Locate the cell with the specified text and output its [x, y] center coordinate. 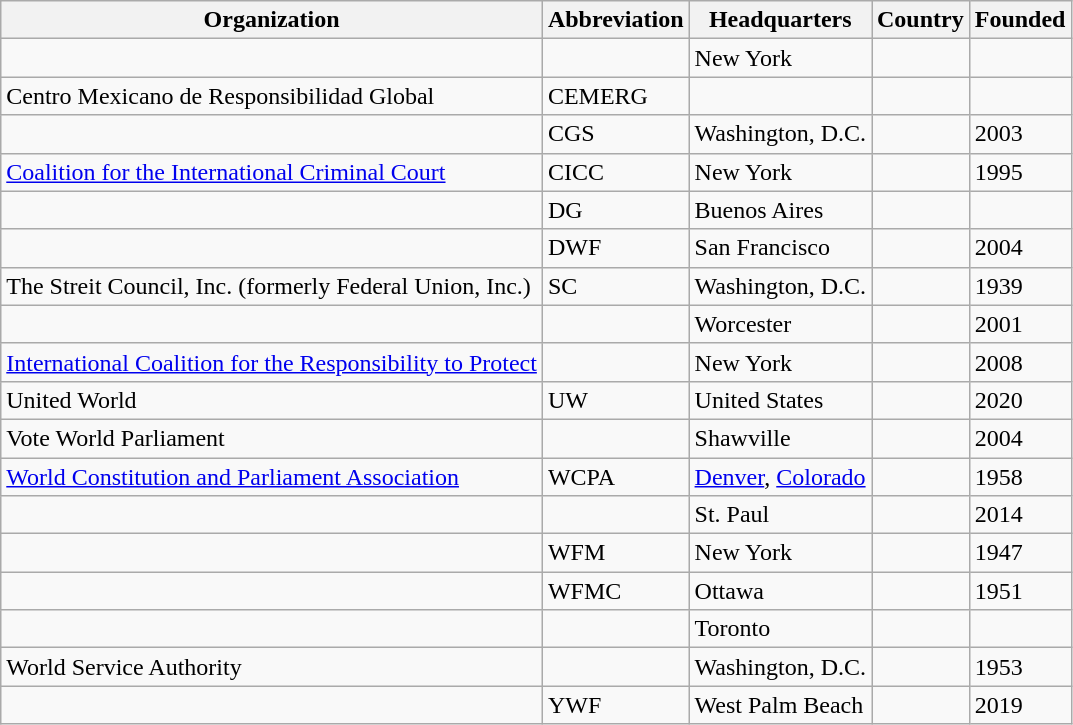
CGS [616, 134]
1951 [1020, 591]
WCPA [616, 477]
Organization [272, 20]
Toronto [780, 629]
The Streit Council, Inc. (formerly Federal Union, Inc.) [272, 286]
San Francisco [780, 248]
2008 [1020, 362]
Worcester [780, 324]
Founded [1020, 20]
2003 [1020, 134]
West Palm Beach [780, 705]
2019 [1020, 705]
WFMC [616, 591]
CICC [616, 172]
1947 [1020, 553]
Vote World Parliament [272, 438]
World Service Authority [272, 667]
1995 [1020, 172]
YWF [616, 705]
CEMERG [616, 96]
1939 [1020, 286]
St. Paul [780, 515]
Denver, Colorado [780, 477]
2020 [1020, 400]
Ottawa [780, 591]
Country [921, 20]
World Constitution and Parliament Association [272, 477]
1953 [1020, 667]
DWF [616, 248]
DG [616, 210]
SC [616, 286]
1958 [1020, 477]
Coalition for the International Criminal Court [272, 172]
International Coalition for the Responsibility to Protect [272, 362]
Headquarters [780, 20]
Abbreviation [616, 20]
2001 [1020, 324]
Centro Mexicano de Responsibilidad Global [272, 96]
WFM [616, 553]
Buenos Aires [780, 210]
United World [272, 400]
UW [616, 400]
United States [780, 400]
2014 [1020, 515]
Shawville [780, 438]
